Search for the cell housing the specified text and yield its [x, y] center coordinate. 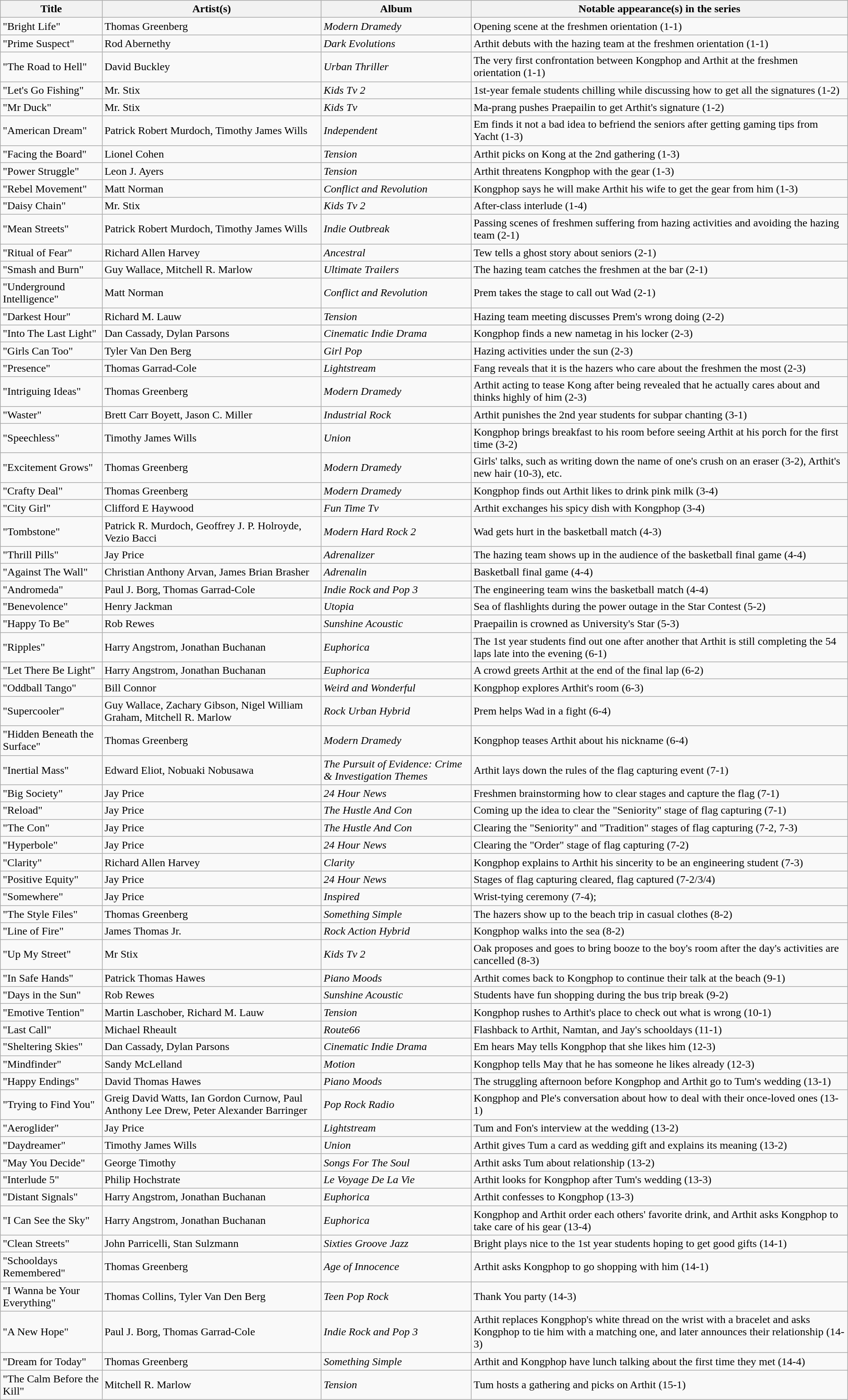
"Ripples" [51, 647]
"Last Call" [51, 1030]
Songs For The Soul [396, 1162]
"I Can See the Sky" [51, 1220]
"Reload" [51, 810]
"Emotive Tention" [51, 1012]
Passing scenes of freshmen suffering from hazing activities and avoiding the hazing team (2-1) [660, 229]
"Into The Last Light" [51, 334]
Artist(s) [212, 9]
Album [396, 9]
Route66 [396, 1030]
Rod Abernethy [212, 43]
Clarity [396, 862]
Utopia [396, 607]
"Sheltering Skies" [51, 1047]
"Crafty Deal" [51, 491]
"City Girl" [51, 508]
Freshmen brainstorming how to clear stages and capture the flag (7-1) [660, 793]
Indie Outbreak [396, 229]
Adrenalizer [396, 555]
"Benevolence" [51, 607]
Arthit looks for Kongphop after Tum's wedding (13-3) [660, 1179]
Prem takes the stage to call out Wad (2-1) [660, 293]
"Mean Streets" [51, 229]
Patrick Thomas Hawes [212, 978]
Kongphop finds a new nametag in his locker (2-3) [660, 334]
Fang reveals that it is the hazers who care about the freshmen the most (2-3) [660, 368]
Lionel Cohen [212, 154]
A crowd greets Arthit at the end of the final lap (6-2) [660, 671]
Em hears May tells Kongphop that she likes him (12-3) [660, 1047]
"Mindfinder" [51, 1064]
Sandy McLelland [212, 1064]
After-class interlude (1-4) [660, 206]
The hazing team catches the freshmen at the bar (2-1) [660, 270]
The engineering team wins the basketball match (4-4) [660, 589]
"Ritual of Fear" [51, 252]
Pop Rock Radio [396, 1105]
Kongphop brings breakfast to his room before seeing Arthit at his porch for the first time (3-2) [660, 438]
"Daydreamer" [51, 1145]
"The Calm Before the Kill" [51, 1385]
Thomas Collins, Tyler Van Den Berg [212, 1297]
Kids Tv [396, 107]
James Thomas Jr. [212, 931]
"Inertial Mass" [51, 770]
Arthit picks on Kong at the 2nd gathering (1-3) [660, 154]
Kongphop explains to Arthit his sincerity to be an engineering student (7-3) [660, 862]
Hazing team meeting discusses Prem's wrong doing (2-2) [660, 316]
David Thomas Hawes [212, 1081]
Ultimate Trailers [396, 270]
Arthit confesses to Kongphop (13-3) [660, 1197]
Rock Urban Hybrid [396, 711]
"Waster" [51, 415]
Arthit comes back to Kongphop to continue their talk at the beach (9-1) [660, 978]
Arthit punishes the 2nd year students for subpar chanting (3-1) [660, 415]
Stages of flag capturing cleared, flag captured (7-2/3/4) [660, 879]
Wad gets hurt in the basketball match (4-3) [660, 532]
Richard M. Lauw [212, 316]
Arthit debuts with the hazing team at the freshmen orientation (1-1) [660, 43]
"Intriguing Ideas" [51, 391]
Independent [396, 130]
Thank You party (14-3) [660, 1297]
"Oddball Tango" [51, 688]
"Interlude 5" [51, 1179]
"Presence" [51, 368]
Age of Innocence [396, 1267]
Kongphop says he will make Arthit his wife to get the gear from him (1-3) [660, 188]
Kongphop rushes to Arthit's place to check out what is wrong (10-1) [660, 1012]
Oak proposes and goes to bring booze to the boy's room after the day's activities are cancelled (8-3) [660, 954]
Tum hosts a gathering and picks on Arthit (15-1) [660, 1385]
Kongphop explores Arthit's room (6-3) [660, 688]
Guy Wallace, Mitchell R. Marlow [212, 270]
Tew tells a ghost story about seniors (2-1) [660, 252]
"Daisy Chain" [51, 206]
"Against The Wall" [51, 572]
Tyler Van Den Berg [212, 351]
Industrial Rock [396, 415]
"Speechless" [51, 438]
"A New Hope" [51, 1332]
"Rebel Movement" [51, 188]
"Underground Intelligence" [51, 293]
"Aeroglider" [51, 1128]
"I Wanna be Your Everything" [51, 1297]
Notable appearance(s) in the series [660, 9]
Motion [396, 1064]
"Facing the Board" [51, 154]
Henry Jackman [212, 607]
Brett Carr Boyett, Jason C. Miller [212, 415]
"Line of Fire" [51, 931]
Arthit acting to tease Kong after being revealed that he actually cares about and thinks highly of him (2-3) [660, 391]
Philip Hochstrate [212, 1179]
Thomas Garrad-Cole [212, 368]
Greig David Watts, Ian Gordon Curnow, Paul Anthony Lee Drew, Peter Alexander Barringer [212, 1105]
"Tombstone" [51, 532]
Fun Time Tv [396, 508]
Hazing activities under the sun (2-3) [660, 351]
"Distant Signals" [51, 1197]
"Hidden Beneath the Surface" [51, 741]
The very first confrontation between Kongphop and Arthit at the freshmen orientation (1-1) [660, 67]
Patrick R. Murdoch, Geoffrey J. P. Holroyde, Vezio Bacci [212, 532]
The 1st year students find out one after another that Arthit is still completing the 54 laps late into the evening (6-1) [660, 647]
Inspired [396, 897]
"Prime Suspect" [51, 43]
"In Safe Hands" [51, 978]
"Mr Duck" [51, 107]
Bill Connor [212, 688]
Kongphop teases Arthit about his nickname (6-4) [660, 741]
Coming up the idea to clear the "Seniority" stage of flag capturing (7-1) [660, 810]
Rock Action Hybrid [396, 931]
Arthit gives Tum a card as wedding gift and explains its meaning (13-2) [660, 1145]
The struggling afternoon before Kongphop and Arthit go to Tum's wedding (13-1) [660, 1081]
Opening scene at the freshmen orientation (1-1) [660, 26]
Kongphop walks into the sea (8-2) [660, 931]
Michael Rheault [212, 1030]
"Positive Equity" [51, 879]
Modern Hard Rock 2 [396, 532]
Wrist-tying ceremony (7-4); [660, 897]
Mr Stix [212, 954]
Urban Thriller [396, 67]
Clearing the "Order" stage of flag capturing (7-2) [660, 845]
"Happy To Be" [51, 624]
"Clarity" [51, 862]
Guy Wallace, Zachary Gibson, Nigel William Graham, Mitchell R. Marlow [212, 711]
"Somewhere" [51, 897]
Em finds it not a bad idea to befriend the seniors after getting gaming tips from Yacht (1-3) [660, 130]
Kongphop and Ple's conversation about how to deal with their once-loved ones (13-1) [660, 1105]
Mitchell R. Marlow [212, 1385]
Arthit lays down the rules of the flag capturing event (7-1) [660, 770]
Clearing the "Seniority" and "Tradition" stages of flag capturing (7-2, 7-3) [660, 828]
"The Road to Hell" [51, 67]
"Let There Be Light" [51, 671]
George Timothy [212, 1162]
Girls' talks, such as writing down the name of one's crush on an eraser (3-2), Arthit's new hair (10-3), etc. [660, 467]
"Andromeda" [51, 589]
"Happy Endings" [51, 1081]
David Buckley [212, 67]
Tum and Fon's interview at the wedding (13-2) [660, 1128]
Edward Eliot, Nobuaki Nobusawa [212, 770]
"Supercooler" [51, 711]
Arthit and Kongphop have lunch talking about the first time they met (14-4) [660, 1362]
Sea of flashlights during the power outage in the Star Contest (5-2) [660, 607]
Dark Evolutions [396, 43]
Teen Pop Rock [396, 1297]
"Up My Street" [51, 954]
"Let's Go Fishing" [51, 90]
Title [51, 9]
Flashback to Arthit, Namtan, and Jay's schooldays (11-1) [660, 1030]
Kongphop tells May that he has someone he likes already (12-3) [660, 1064]
The hazing team shows up in the audience of the basketball final game (4-4) [660, 555]
Bright plays nice to the 1st year students hoping to get good gifts (14-1) [660, 1244]
"Smash and Burn" [51, 270]
"The Style Files" [51, 914]
The Pursuit of Evidence: Crime & Investigation Themes [396, 770]
"Clean Streets" [51, 1244]
Adrenalin [396, 572]
Le Voyage De La Vie [396, 1179]
"Thrill Pills" [51, 555]
"American Dream" [51, 130]
"Hyperbole" [51, 845]
"Dream for Today" [51, 1362]
The hazers show up to the beach trip in casual clothes (8-2) [660, 914]
Praepailin is crowned as University's Star (5-3) [660, 624]
Ma-prang pushes Praepailin to get Arthit's signature (1-2) [660, 107]
"Schooldays Remembered" [51, 1267]
"Trying to Find You" [51, 1105]
Girl Pop [396, 351]
"May You Decide" [51, 1162]
"Darkest Hour" [51, 316]
Students have fun shopping during the bus trip break (9-2) [660, 995]
Sixties Groove Jazz [396, 1244]
"Days in the Sun" [51, 995]
"Big Society" [51, 793]
"Bright Life" [51, 26]
Weird and Wonderful [396, 688]
Basketball final game (4-4) [660, 572]
Arthit asks Tum about relationship (13-2) [660, 1162]
Arthit exchanges his spicy dish with Kongphop (3-4) [660, 508]
Martin Laschober, Richard M. Lauw [212, 1012]
Arthit threatens Kongphop with the gear (1-3) [660, 171]
"Girls Can Too" [51, 351]
"Power Struggle" [51, 171]
Clifford E Haywood [212, 508]
Leon J. Ayers [212, 171]
Christian Anthony Arvan, James Brian Brasher [212, 572]
"Excitement Grows" [51, 467]
John Parricelli, Stan Sulzmann [212, 1244]
Arthit asks Kongphop to go shopping with him (14-1) [660, 1267]
"The Con" [51, 828]
Kongphop finds out Arthit likes to drink pink milk (3-4) [660, 491]
1st-year female students chilling while discussing how to get all the signatures (1-2) [660, 90]
Prem helps Wad in a fight (6-4) [660, 711]
Kongphop and Arthit order each others' favorite drink, and Arthit asks Kongphop to take care of his gear (13-4) [660, 1220]
Ancestral [396, 252]
